For the text-containing cell, return its midpoint in (X, Y) coordinate format. 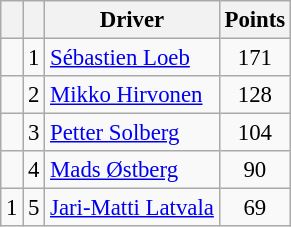
Petter Solberg (132, 133)
128 (254, 95)
Mads Østberg (132, 170)
2 (34, 95)
171 (254, 58)
104 (254, 133)
4 (34, 170)
Driver (132, 20)
Sébastien Loeb (132, 58)
Points (254, 20)
69 (254, 208)
3 (34, 133)
90 (254, 170)
Mikko Hirvonen (132, 95)
5 (34, 208)
Jari-Matti Latvala (132, 208)
